Provide the [X, Y] coordinate of the cell's center where the given text is located.  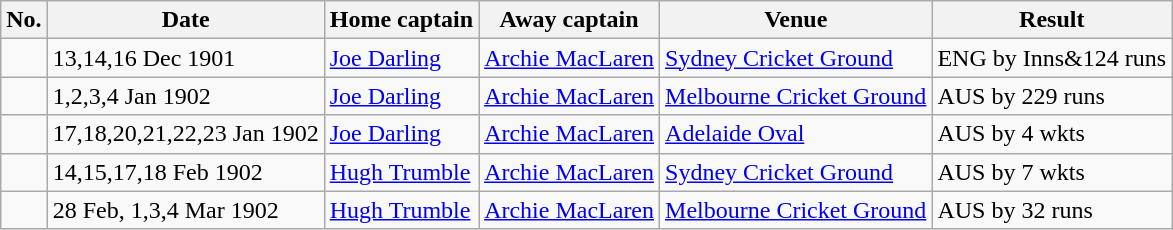
AUS by 7 wkts [1052, 172]
Date [186, 20]
14,15,17,18 Feb 1902 [186, 172]
AUS by 32 runs [1052, 210]
ENG by Inns&124 runs [1052, 58]
Home captain [401, 20]
No. [24, 20]
17,18,20,21,22,23 Jan 1902 [186, 134]
28 Feb, 1,3,4 Mar 1902 [186, 210]
Away captain [570, 20]
AUS by 4 wkts [1052, 134]
13,14,16 Dec 1901 [186, 58]
1,2,3,4 Jan 1902 [186, 96]
Adelaide Oval [796, 134]
Venue [796, 20]
AUS by 229 runs [1052, 96]
Result [1052, 20]
